Search for the cell housing the specified text and yield its (X, Y) center coordinate. 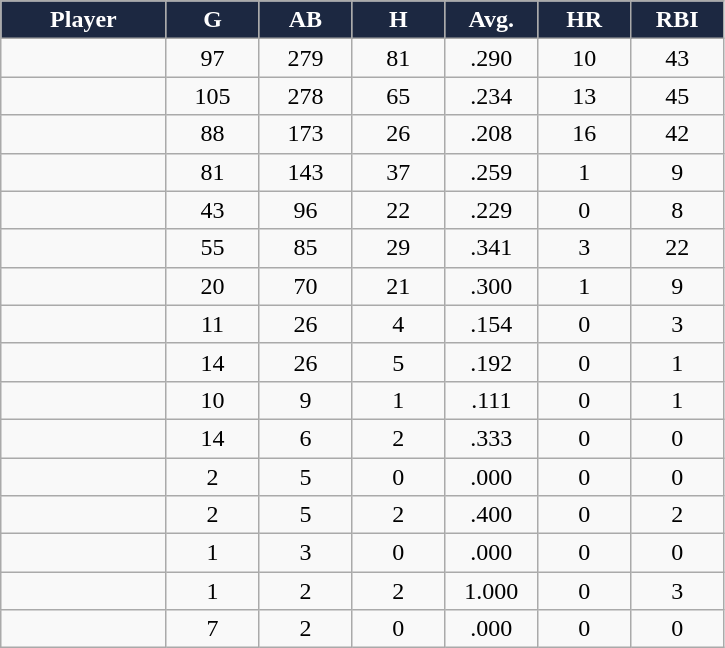
6 (306, 438)
13 (584, 96)
4 (398, 324)
.208 (492, 134)
65 (398, 96)
RBI (678, 20)
.300 (492, 286)
H (398, 20)
55 (212, 248)
279 (306, 58)
Avg. (492, 20)
21 (398, 286)
11 (212, 324)
96 (306, 210)
7 (212, 629)
.290 (492, 58)
.154 (492, 324)
70 (306, 286)
173 (306, 134)
.192 (492, 362)
8 (678, 210)
HR (584, 20)
.341 (492, 248)
1.000 (492, 591)
16 (584, 134)
20 (212, 286)
.229 (492, 210)
.259 (492, 172)
143 (306, 172)
G (212, 20)
85 (306, 248)
.111 (492, 400)
.234 (492, 96)
278 (306, 96)
.400 (492, 515)
88 (212, 134)
37 (398, 172)
45 (678, 96)
AB (306, 20)
42 (678, 134)
97 (212, 58)
105 (212, 96)
29 (398, 248)
Player (84, 20)
.333 (492, 438)
